Capture the cell that displays the provided text and extract its [X, Y] central coordinate. 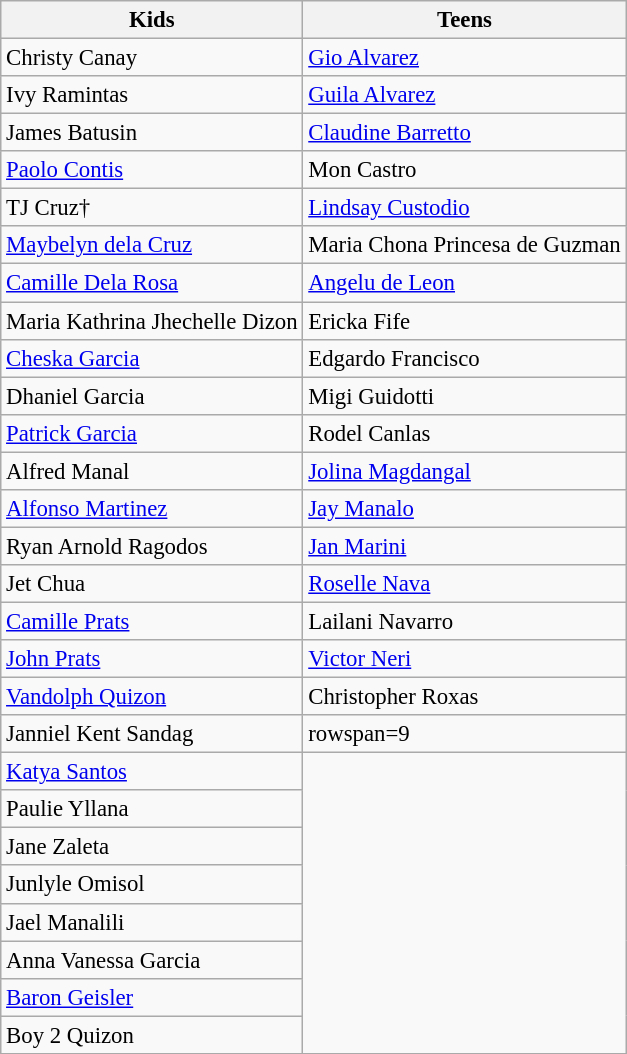
Cheska Garcia [152, 358]
rowspan=9 [464, 734]
Edgardo Francisco [464, 358]
Lailani Navarro [464, 621]
Guila Alvarez [464, 95]
Lindsay Custodio [464, 208]
Ryan Arnold Ragodos [152, 546]
Victor Neri [464, 659]
TJ Cruz† [152, 208]
Jane Zaleta [152, 847]
Teens [464, 20]
Jael Manalili [152, 922]
Dhaniel Garcia [152, 396]
Angelu de Leon [464, 283]
Christy Canay [152, 58]
Ericka Fife [464, 321]
Ivy Ramintas [152, 95]
Jet Chua [152, 584]
Rodel Canlas [464, 433]
Patrick Garcia [152, 433]
Baron Geisler [152, 997]
Camille Prats [152, 621]
Gio Alvarez [464, 58]
Junlyle Omisol [152, 885]
Maybelyn dela Cruz [152, 245]
James Batusin [152, 133]
Jolina Magdangal [464, 471]
John Prats [152, 659]
Anna Vanessa Garcia [152, 960]
Paulie Yllana [152, 809]
Jay Manalo [464, 509]
Kids [152, 20]
Vandolph Quizon [152, 697]
Alfonso Martinez [152, 509]
Roselle Nava [464, 584]
Mon Castro [464, 170]
Jan Marini [464, 546]
Maria Kathrina Jhechelle Dizon [152, 321]
Katya Santos [152, 772]
Claudine Barretto [464, 133]
Alfred Manal [152, 471]
Christopher Roxas [464, 697]
Paolo Contis [152, 170]
Boy 2 Quizon [152, 1035]
Janniel Kent Sandag [152, 734]
Migi Guidotti [464, 396]
Maria Chona Princesa de Guzman [464, 245]
Camille Dela Rosa [152, 283]
